Identify which cell holds the provided text, then report its (X, Y) central coordinate. 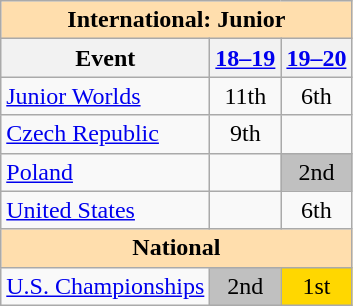
1st (316, 286)
Event (106, 58)
Poland (106, 172)
U.S. Championships (106, 286)
United States (106, 210)
International: Junior (176, 20)
Czech Republic (106, 134)
9th (246, 134)
National (176, 248)
18–19 (246, 58)
11th (246, 96)
Junior Worlds (106, 96)
19–20 (316, 58)
